Search for the cell housing the specified text and yield its (X, Y) center coordinate. 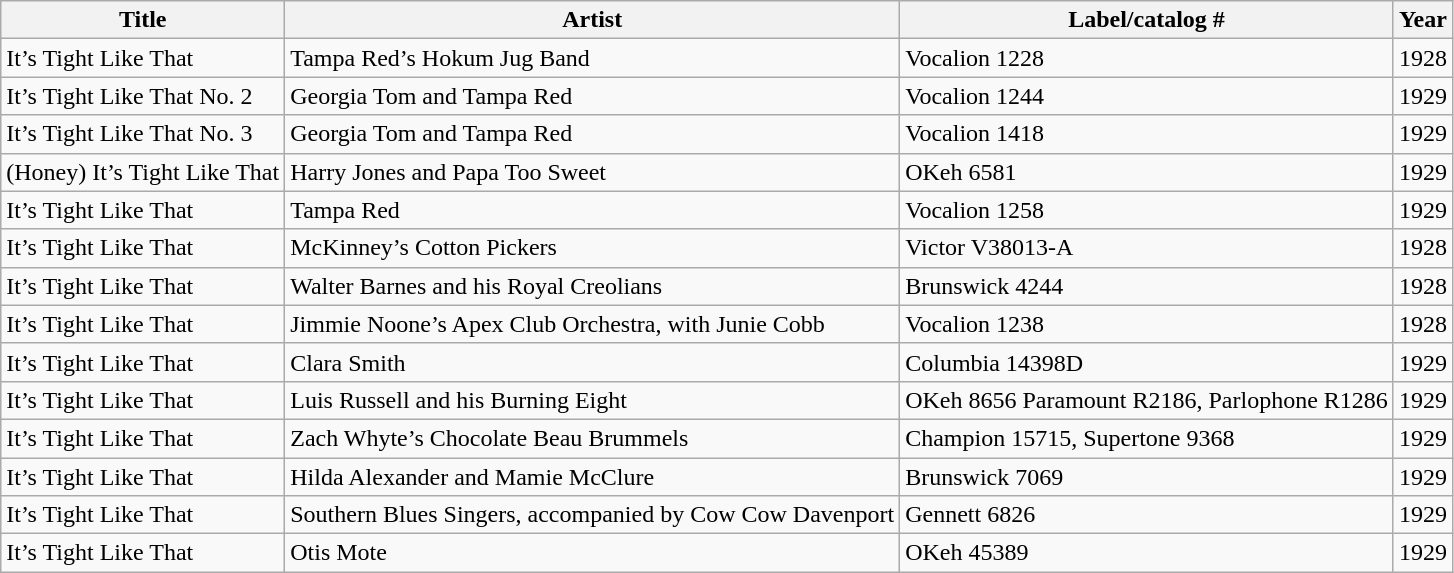
Label/catalog # (1147, 20)
Tampa Red (592, 210)
Harry Jones and Papa Too Sweet (592, 172)
Victor V38013-A (1147, 248)
It’s Tight Like That No. 2 (143, 96)
Gennett 6826 (1147, 515)
Vocalion 1258 (1147, 210)
Columbia 14398D (1147, 362)
Vocalion 1418 (1147, 134)
Southern Blues Singers, accompanied by Cow Cow Davenport (592, 515)
Zach Whyte’s Chocolate Beau Brummels (592, 438)
OKeh 8656 Paramount R2186, Parlophone R1286 (1147, 400)
Jimmie Noone’s Apex Club Orchestra, with Junie Cobb (592, 324)
Title (143, 20)
Brunswick 4244 (1147, 286)
Hilda Alexander and Mamie McClure (592, 477)
McKinney’s Cotton Pickers (592, 248)
Year (1422, 20)
Champion 15715, Supertone 9368 (1147, 438)
It’s Tight Like That No. 3 (143, 134)
Luis Russell and his Burning Eight (592, 400)
Clara Smith (592, 362)
Vocalion 1244 (1147, 96)
Otis Mote (592, 553)
Walter Barnes and his Royal Creolians (592, 286)
Vocalion 1228 (1147, 58)
Brunswick 7069 (1147, 477)
OKeh 6581 (1147, 172)
Artist (592, 20)
Vocalion 1238 (1147, 324)
OKeh 45389 (1147, 553)
Tampa Red’s Hokum Jug Band (592, 58)
(Honey) It’s Tight Like That (143, 172)
